Return the [x, y] coordinate for the center point of the cell that contains the specified text.  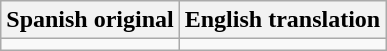
Spanish original [90, 20]
English translation [282, 20]
